Search for the cell housing the specified text and yield its (X, Y) center coordinate. 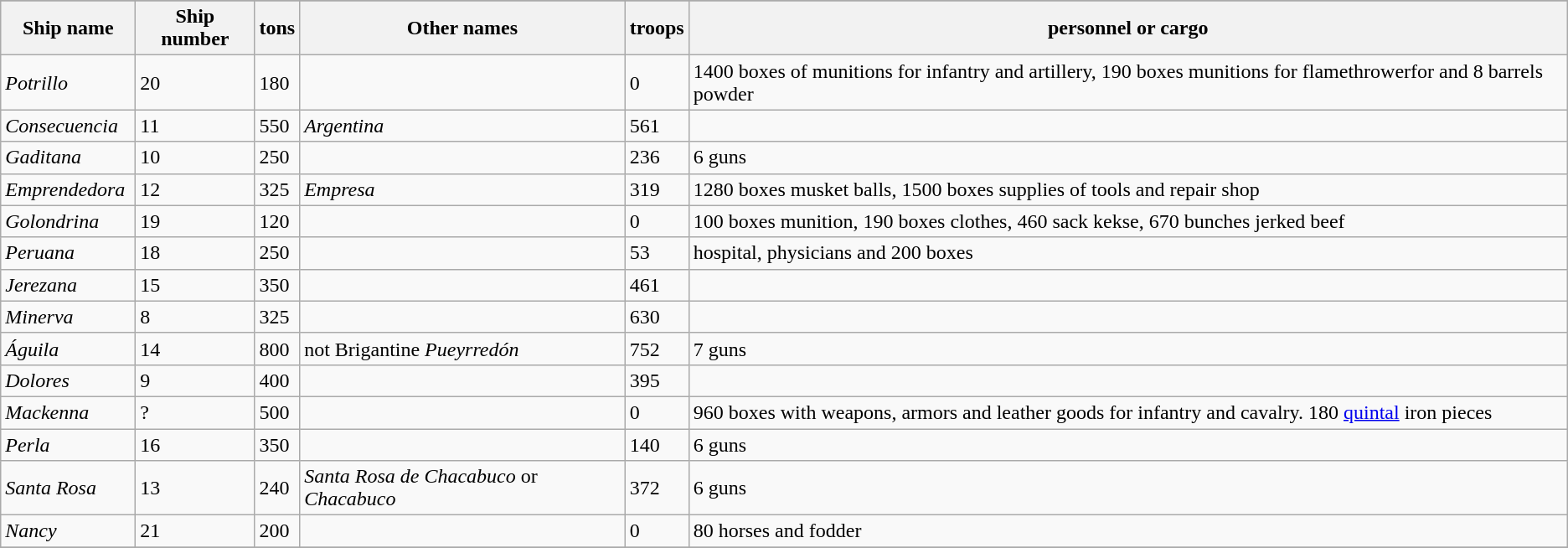
? (195, 412)
200 (277, 531)
19 (195, 221)
630 (657, 317)
752 (657, 349)
Ship name (69, 28)
80 horses and fodder (1127, 531)
20 (195, 82)
461 (657, 285)
tons (277, 28)
hospital, physicians and 200 boxes (1127, 253)
14 (195, 349)
240 (277, 488)
13 (195, 488)
Santa Rosa (69, 488)
10 (195, 158)
Perla (69, 445)
1280 boxes musket balls, 1500 boxes supplies of tools and repair shop (1127, 189)
Emprendedora (69, 189)
11 (195, 126)
Peruana (69, 253)
140 (657, 445)
1400 boxes of munitions for infantry and artillery, 190 boxes munitions for flamethrowerfor and 8 barrels powder (1127, 82)
Empresa (462, 189)
Santa Rosa de Chacabuco or Chacabuco (462, 488)
Jerezana (69, 285)
15 (195, 285)
Golondrina (69, 221)
not Brigantine Pueyrredón (462, 349)
Dolores (69, 380)
8 (195, 317)
120 (277, 221)
16 (195, 445)
400 (277, 380)
960 boxes with weapons, armors and leather goods for infantry and cavalry. 180 quintal iron pieces (1127, 412)
100 boxes munition, 190 boxes clothes, 460 sack kekse, 670 bunches jerked beef (1127, 221)
Ship number (195, 28)
Gaditana (69, 158)
Other names (462, 28)
12 (195, 189)
180 (277, 82)
550 (277, 126)
Argentina (462, 126)
500 (277, 412)
18 (195, 253)
Consecuencia (69, 126)
Mackenna (69, 412)
Potrillo (69, 82)
troops (657, 28)
personnel or cargo (1127, 28)
53 (657, 253)
236 (657, 158)
372 (657, 488)
7 guns (1127, 349)
800 (277, 349)
9 (195, 380)
Águila (69, 349)
395 (657, 380)
Nancy (69, 531)
561 (657, 126)
319 (657, 189)
Minerva (69, 317)
21 (195, 531)
